Scan for the cell matching the given text and deliver its [X, Y] coordinate at center. 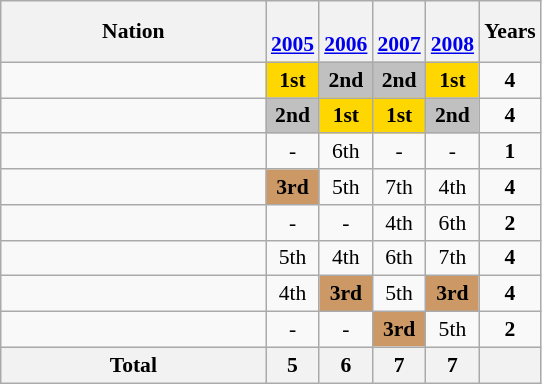
Total [134, 365]
2007 [398, 32]
6 [346, 365]
Years [510, 32]
2006 [346, 32]
2005 [292, 32]
2008 [452, 32]
5 [292, 365]
Nation [134, 32]
1 [510, 152]
